Determine the [X, Y] coordinate at the center of the cell enclosing the given text.  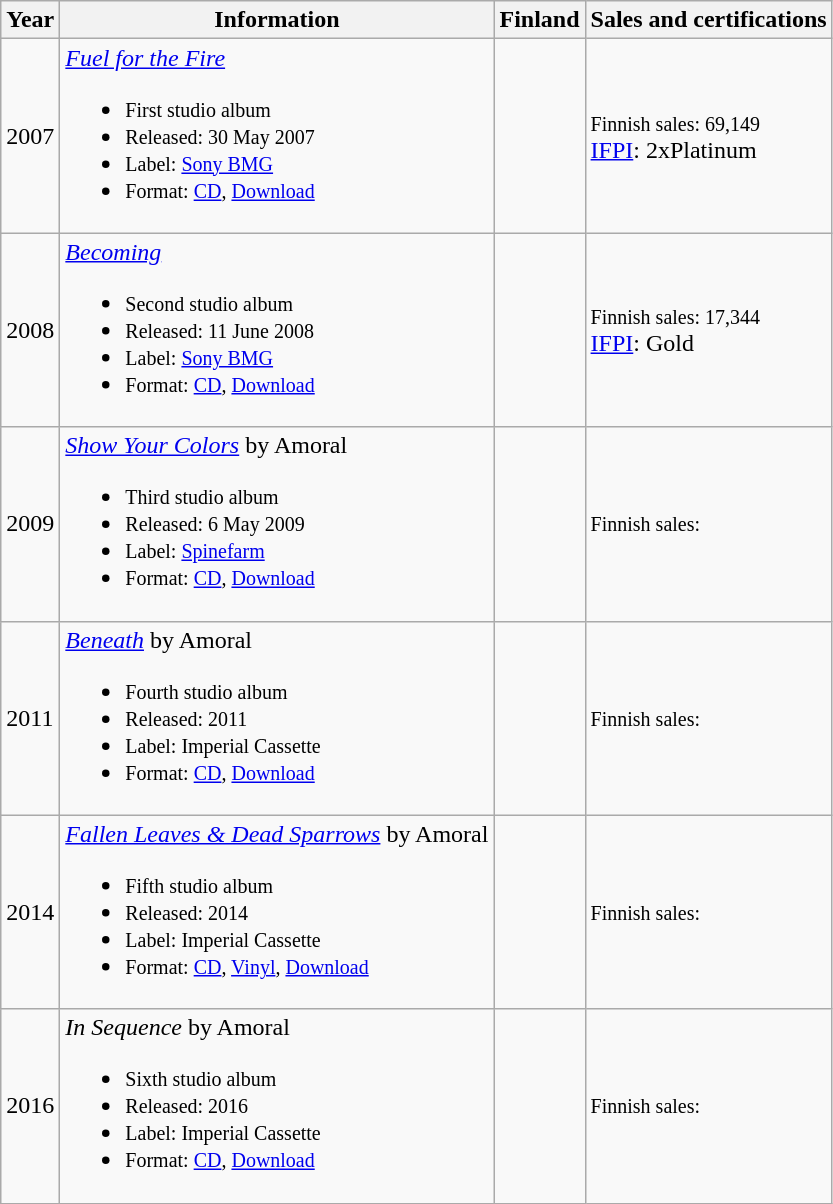
2011 [30, 718]
Year [30, 20]
Sales and certifications [708, 20]
Fallen Leaves & Dead Sparrows by AmoralFifth studio albumReleased: 2014Label: Imperial CassetteFormat: CD, Vinyl, Download [277, 912]
Fuel for the FireFirst studio albumReleased: 30 May 2007Label: Sony BMGFormat: CD, Download [277, 136]
Information [277, 20]
2007 [30, 136]
Show Your Colors by AmoralThird studio albumReleased: 6 May 2009Label: SpinefarmFormat: CD, Download [277, 524]
2014 [30, 912]
In Sequence by AmoralSixth studio albumReleased: 2016Label: Imperial CassetteFormat: CD, Download [277, 1106]
2009 [30, 524]
BecomingSecond studio albumReleased: 11 June 2008Label: Sony BMGFormat: CD, Download [277, 330]
2016 [30, 1106]
Finnish sales: 69,149IFPI: 2xPlatinum [708, 136]
Finland [540, 20]
Finnish sales: 17,344IFPI: Gold [708, 330]
2008 [30, 330]
Beneath by AmoralFourth studio albumReleased: 2011Label: Imperial CassetteFormat: CD, Download [277, 718]
